From the cell containing the given text, extract its center point as [X, Y] coordinate. 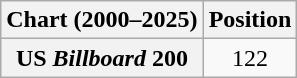
US Billboard 200 [102, 58]
122 [250, 58]
Position [250, 20]
Chart (2000–2025) [102, 20]
